Search for the cell housing the specified text and yield its (x, y) center coordinate. 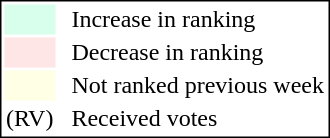
(RV) (29, 119)
Decrease in ranking (198, 53)
Not ranked previous week (198, 85)
Received votes (198, 119)
Increase in ranking (198, 19)
